Scan for the cell matching the given text and deliver its (X, Y) coordinate at center. 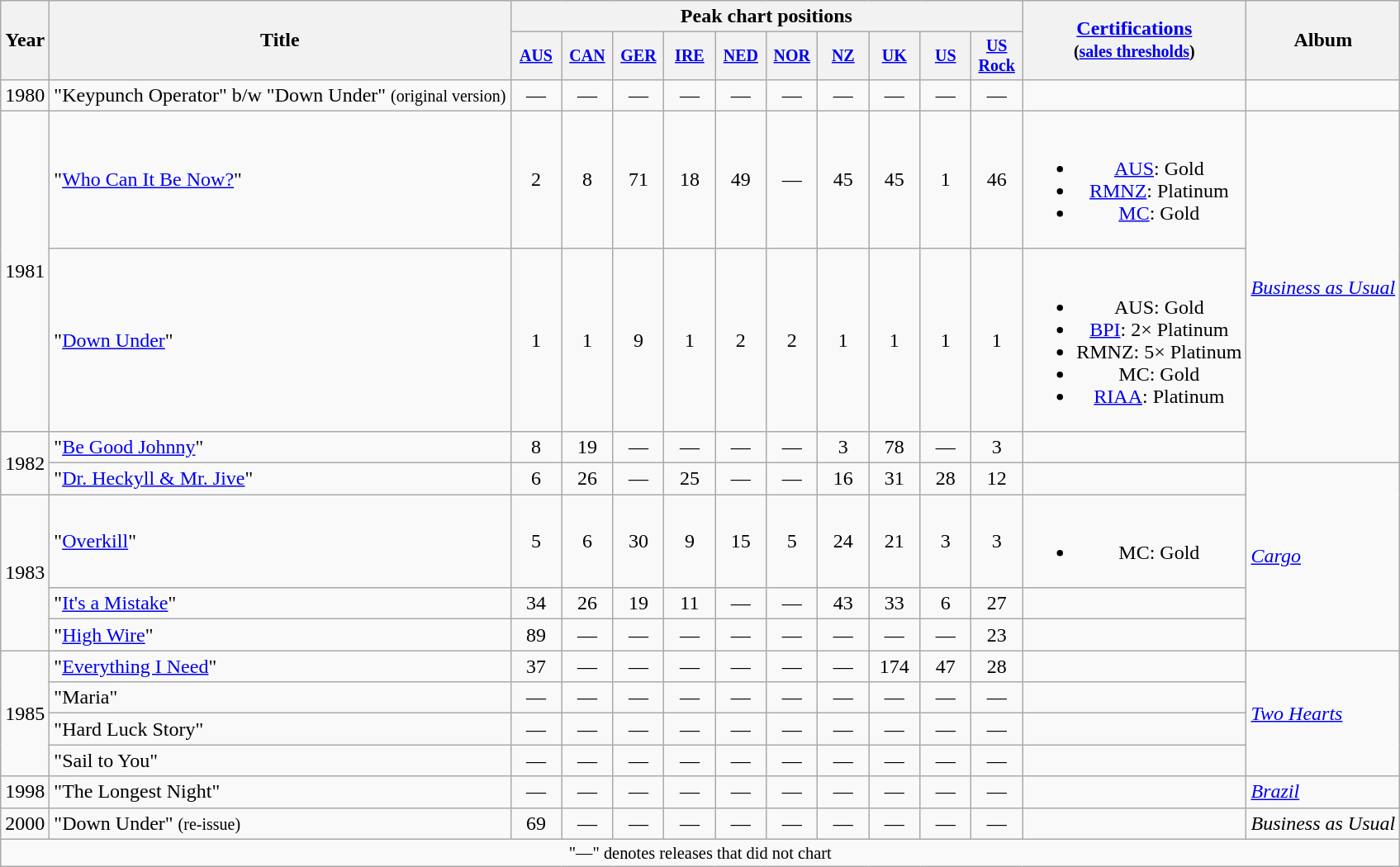
1998 (25, 792)
27 (997, 604)
NOR (792, 56)
24 (843, 542)
174 (895, 666)
NED (741, 56)
31 (895, 479)
"Be Good Johnny" (280, 447)
43 (843, 604)
69 (536, 823)
Album (1323, 40)
AUS: GoldRMNZ: PlatinumMC: Gold (1135, 180)
1981 (25, 271)
1982 (25, 462)
"It's a Mistake" (280, 604)
1985 (25, 713)
"The Longest Night" (280, 792)
CAN (587, 56)
1983 (25, 573)
16 (843, 479)
GER (638, 56)
33 (895, 604)
UK (895, 56)
"Keypunch Operator" b/w "Down Under" (original version) (280, 95)
Peak chart positions (766, 17)
"Everything I Need" (280, 666)
47 (946, 666)
"Sail to You" (280, 760)
49 (741, 180)
"Down Under" (re-issue) (280, 823)
2000 (25, 823)
NZ (843, 56)
US (946, 56)
USRock (997, 56)
1980 (25, 95)
37 (536, 666)
18 (690, 180)
89 (536, 635)
"Hard Luck Story" (280, 729)
21 (895, 542)
Year (25, 40)
Two Hearts (1323, 713)
AUS: GoldBPI: 2× PlatinumRMNZ: 5× PlatinumMC: GoldRIAA: Platinum (1135, 340)
46 (997, 180)
IRE (690, 56)
"Dr. Heckyll & Mr. Jive" (280, 479)
"Down Under" (280, 340)
"Maria" (280, 698)
30 (638, 542)
"Who Can It Be Now?" (280, 180)
11 (690, 604)
78 (895, 447)
Certifications(sales thresholds) (1135, 40)
Cargo (1323, 557)
AUS (536, 56)
"Overkill" (280, 542)
15 (741, 542)
"—" denotes releases that did not chart (700, 853)
Brazil (1323, 792)
23 (997, 635)
"High Wire" (280, 635)
Title (280, 40)
25 (690, 479)
71 (638, 180)
12 (997, 479)
MC: Gold (1135, 542)
34 (536, 604)
